Pinpoint the cell where the given text exists, returning its (x, y) midpoint coordinate. 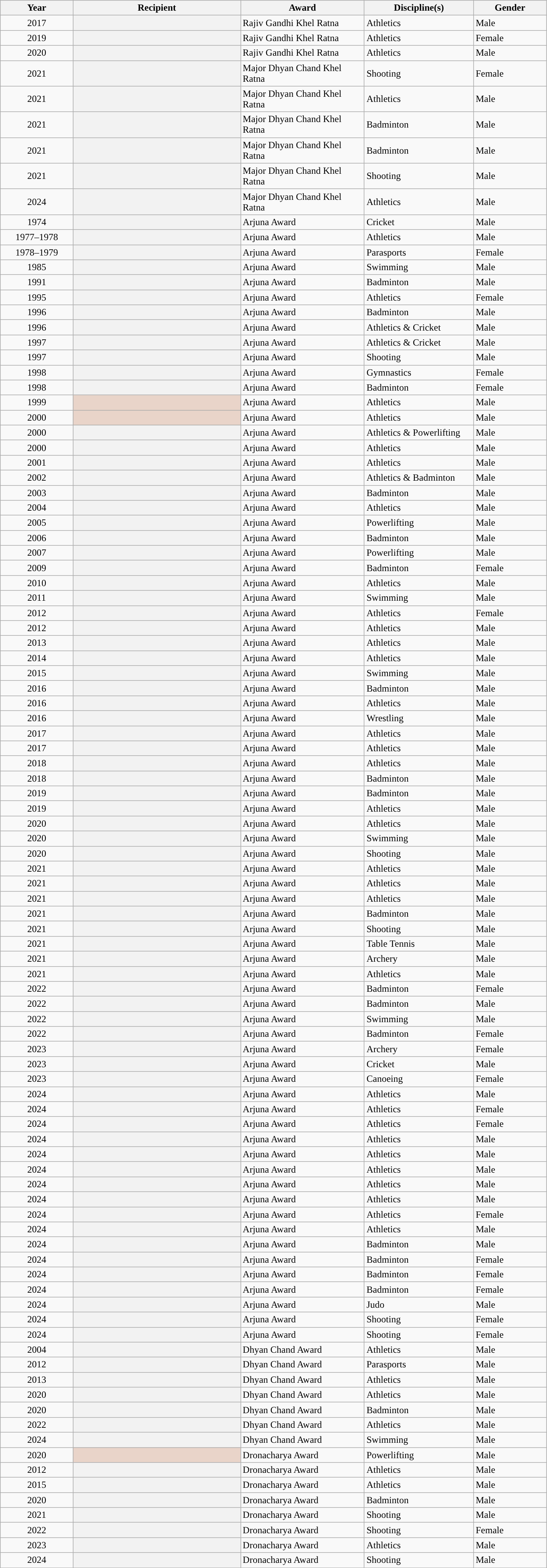
2007 (37, 553)
1978–1979 (37, 252)
Gender (510, 8)
2001 (37, 463)
Athletics & Badminton (419, 478)
2006 (37, 538)
1999 (37, 402)
2010 (37, 583)
2002 (37, 478)
Judo (419, 1305)
1985 (37, 267)
2014 (37, 658)
2009 (37, 568)
1991 (37, 282)
Wrestling (419, 718)
Canoeing (419, 1079)
Year (37, 8)
Discipline(s) (419, 8)
1974 (37, 222)
Award (303, 8)
2003 (37, 493)
1977–1978 (37, 237)
Gymnastics (419, 372)
Table Tennis (419, 944)
2011 (37, 598)
Athletics & Powerlifting (419, 432)
2005 (37, 523)
1995 (37, 297)
Recipient (157, 8)
